Return (X, Y) of the center of cell containing provided text 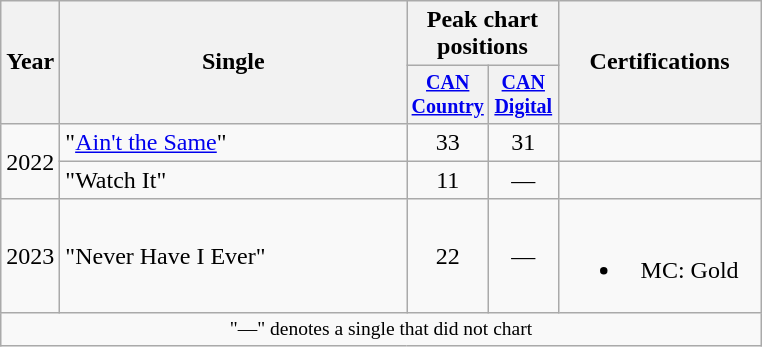
"Ain't the Same" (234, 142)
31 (524, 142)
2023 (30, 256)
Year (30, 62)
"Watch It" (234, 180)
33 (448, 142)
MC: Gold (660, 256)
"—" denotes a single that did not chart (381, 328)
Peak chart positions (482, 34)
22 (448, 256)
CAN Country (448, 94)
11 (448, 180)
2022 (30, 161)
CANDigital (524, 94)
Single (234, 62)
"Never Have I Ever" (234, 256)
Certifications (660, 62)
